Find where the given text appears and provide that cell's center as [x, y] coordinate. 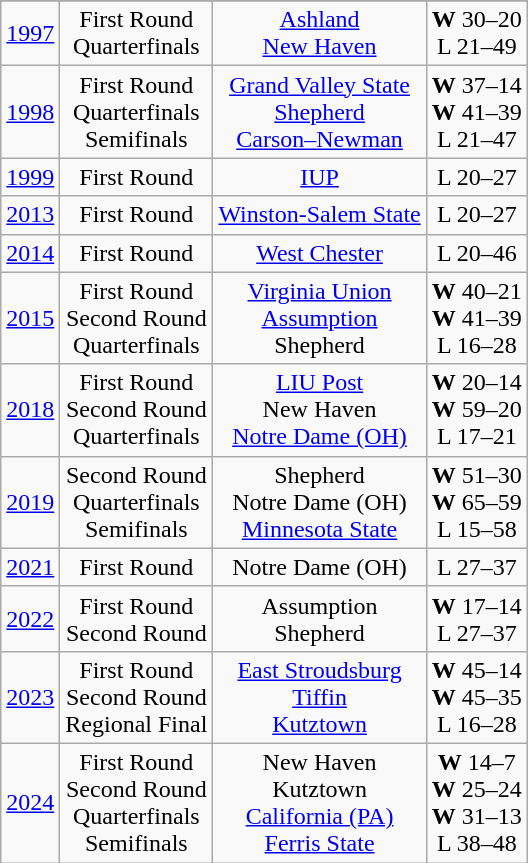
IUP [320, 177]
2018 [30, 410]
2019 [30, 502]
W 17–14L 27–37 [476, 618]
First RoundQuarterfinalsSemifinals [136, 112]
Notre Dame (OH) [320, 567]
2023 [30, 697]
First RoundSecond RoundQuarterfinalsSemifinals [136, 802]
ShepherdNotre Dame (OH)Minnesota State [320, 502]
1999 [30, 177]
First RoundSecond RoundRegional Final [136, 697]
Virginia UnionAssumptionShepherd [320, 318]
L 20–46 [476, 253]
Second RoundQuarterfinalsSemifinals [136, 502]
New HavenKutztownCalifornia (PA)Ferris State [320, 802]
AssumptionShepherd [320, 618]
2021 [30, 567]
East StroudsburgTiffinKutztown [320, 697]
W 30–20L 21–49 [476, 34]
2013 [30, 215]
Grand Valley StateShepherdCarson–Newman [320, 112]
Winston-Salem State [320, 215]
W 45–14W 45–35L 16–28 [476, 697]
W 51–30W 65–59L 15–58 [476, 502]
2024 [30, 802]
1998 [30, 112]
2015 [30, 318]
2014 [30, 253]
W 20–14W 59–20L 17–21 [476, 410]
First RoundQuarterfinals [136, 34]
West Chester [320, 253]
W 40–21W 41–39L 16–28 [476, 318]
2022 [30, 618]
W 37–14W 41–39L 21–47 [476, 112]
L 27–37 [476, 567]
LIU PostNew HavenNotre Dame (OH) [320, 410]
First RoundSecond Round [136, 618]
W 14–7W 25–24 W 31–13L 38–48 [476, 802]
AshlandNew Haven [320, 34]
1997 [30, 34]
